Locate the cell with the specified text and output its (x, y) center coordinate. 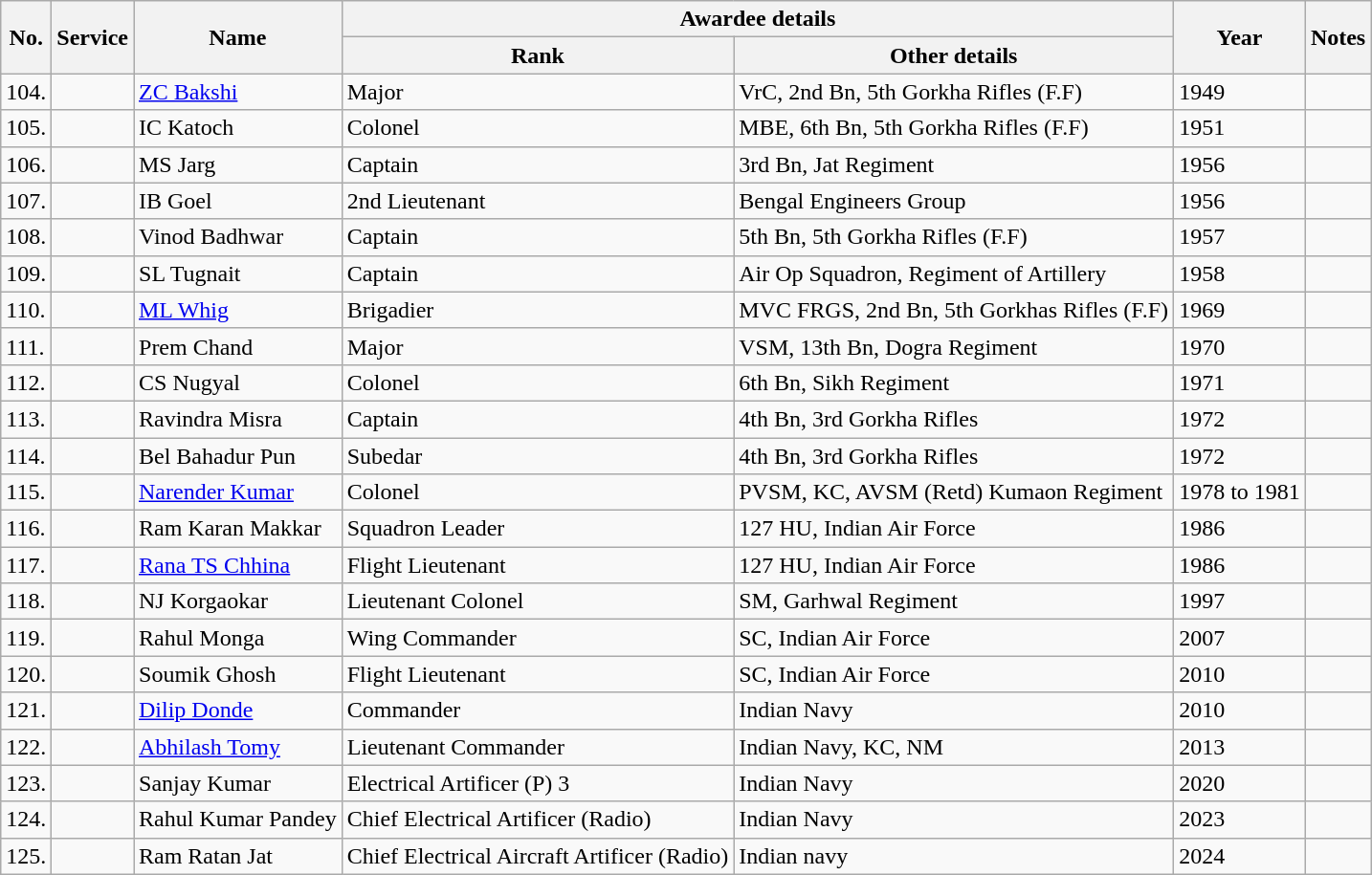
Brigadier (538, 310)
123. (27, 783)
1951 (1240, 128)
Abhilash Tomy (238, 747)
IB Goel (238, 201)
115. (27, 492)
Lieutenant Commander (538, 747)
NJ Korgaokar (238, 602)
6th Bn, Sikh Regiment (954, 383)
3rd Bn, Jat Regiment (954, 164)
No. (27, 37)
1997 (1240, 602)
118. (27, 602)
114. (27, 456)
113. (27, 419)
122. (27, 747)
Other details (954, 55)
Commander (538, 711)
Indian navy (954, 856)
111. (27, 346)
Bel Bahadur Pun (238, 456)
Subedar (538, 456)
107. (27, 201)
1949 (1240, 92)
Year (1240, 37)
116. (27, 529)
2013 (1240, 747)
Air Op Squadron, Regiment of Artillery (954, 273)
1969 (1240, 310)
Rahul Kumar Pandey (238, 820)
Notes (1338, 37)
Ram Karan Makkar (238, 529)
SL Tugnait (238, 273)
Rahul Monga (238, 638)
Rank (538, 55)
1978 to 1981 (1240, 492)
Ram Ratan Jat (238, 856)
104. (27, 92)
Name (238, 37)
MBE, 6th Bn, 5th Gorkha Rifles (F.F) (954, 128)
IC Katoch (238, 128)
5th Bn, 5th Gorkha Rifles (F.F) (954, 237)
2020 (1240, 783)
Electrical Artificer (P) 3 (538, 783)
ML Whig (238, 310)
ZC Bakshi (238, 92)
Indian Navy, KC, NM (954, 747)
Dilip Donde (238, 711)
Sanjay Kumar (238, 783)
Chief Electrical Artificer (Radio) (538, 820)
110. (27, 310)
Prem Chand (238, 346)
Soumik Ghosh (238, 674)
Wing Commander (538, 638)
112. (27, 383)
PVSM, KC, AVSM (Retd) Kumaon Regiment (954, 492)
MS Jarg (238, 164)
109. (27, 273)
2023 (1240, 820)
124. (27, 820)
Lieutenant Colonel (538, 602)
120. (27, 674)
VrC, 2nd Bn, 5th Gorkha Rifles (F.F) (954, 92)
Rana TS Chhina (238, 565)
1957 (1240, 237)
119. (27, 638)
Ravindra Misra (238, 419)
Squadron Leader (538, 529)
MVC FRGS, 2nd Bn, 5th Gorkhas Rifles (F.F) (954, 310)
121. (27, 711)
108. (27, 237)
CS Nugyal (238, 383)
117. (27, 565)
2024 (1240, 856)
125. (27, 856)
Bengal Engineers Group (954, 201)
Vinod Badhwar (238, 237)
Chief Electrical Aircraft Artificer (Radio) (538, 856)
1958 (1240, 273)
106. (27, 164)
VSM, 13th Bn, Dogra Regiment (954, 346)
Awardee details (758, 19)
1970 (1240, 346)
2007 (1240, 638)
1971 (1240, 383)
2nd Lieutenant (538, 201)
Narender Kumar (238, 492)
105. (27, 128)
SM, Garhwal Regiment (954, 602)
Service (93, 37)
